Return (x, y) of the center of cell containing provided text 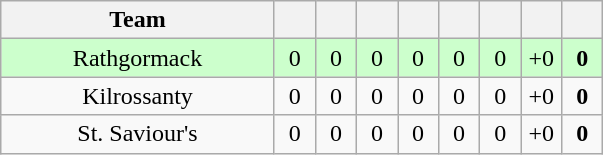
Team (138, 20)
St. Saviour's (138, 134)
Kilrossanty (138, 96)
Rathgormack (138, 58)
